Output the (X, Y) coordinate of the center of the cell containing the given text.  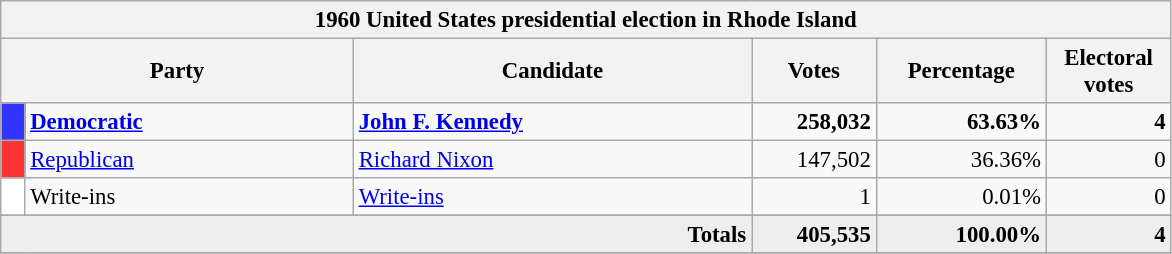
63.63% (961, 122)
Totals (376, 235)
0.01% (961, 197)
Candidate (552, 72)
36.36% (961, 160)
147,502 (814, 160)
405,535 (814, 235)
258,032 (814, 122)
Democratic (189, 122)
Electoral votes (1108, 72)
John F. Kennedy (552, 122)
Votes (814, 72)
100.00% (961, 235)
Party (178, 72)
Percentage (961, 72)
1960 United States presidential election in Rhode Island (586, 20)
Richard Nixon (552, 160)
1 (814, 197)
Republican (189, 160)
